Pinpoint the cell where the given text exists, returning its [X, Y] midpoint coordinate. 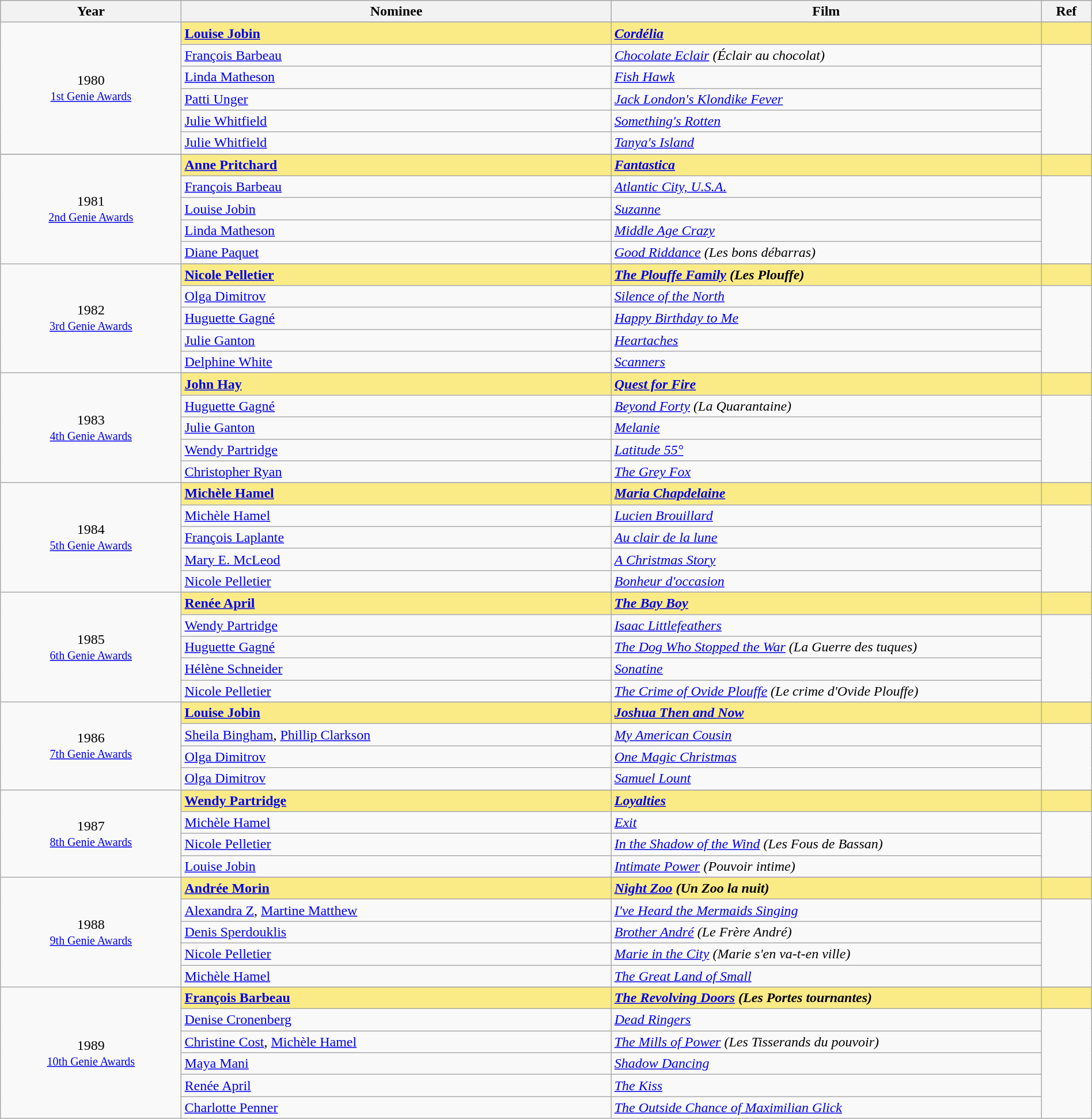
Something's Rotten [826, 121]
Loyalties [826, 801]
Andrée Morin [396, 888]
The Grey Fox [826, 472]
Film [826, 12]
The Great Land of Small [826, 976]
1982 3rd Genie Awards [91, 318]
Chocolate Eclair (Éclair au chocolat) [826, 55]
1980 1st Genie Awards [91, 88]
1987 8th Genie Awards [91, 833]
Samuel Lount [826, 779]
The Plouffe Family (Les Plouffe) [826, 275]
Denis Sperdouklis [396, 932]
Suzanne [826, 208]
Good Riddance (Les bons débarras) [826, 252]
Sheila Bingham, Phillip Clarkson [396, 735]
Cordélia [826, 33]
Quest for Fire [826, 384]
The Mills of Power (Les Tisserands du pouvoir) [826, 1042]
The Bay Boy [826, 603]
Bonheur d'occasion [826, 581]
A Christmas Story [826, 559]
Middle Age Crazy [826, 230]
The Crime of Ovide Plouffe (Le crime d'Ovide Plouffe) [826, 691]
Brother André (Le Frère André) [826, 932]
Melanie [826, 428]
The Dog Who Stopped the War (La Guerre des tuques) [826, 647]
Denise Cronenberg [396, 1020]
Silence of the North [826, 297]
Anne Pritchard [396, 165]
Joshua Then and Now [826, 713]
One Magic Christmas [826, 757]
Heartaches [826, 340]
Lucien Brouillard [826, 515]
Maya Mani [396, 1064]
Exit [826, 822]
1989 10th Genie Awards [91, 1053]
Intimate Power (Pouvoir intime) [826, 866]
Tanya's Island [826, 143]
The Revolving Doors (Les Portes tournantes) [826, 998]
The Outside Chance of Maximilian Glick [826, 1107]
Jack London's Klondike Fever [826, 99]
Diane Paquet [396, 252]
Happy Birthday to Me [826, 318]
Ref [1067, 12]
Maria Chapdelaine [826, 494]
I've Heard the Mermaids Singing [826, 910]
The Kiss [826, 1086]
Night Zoo (Un Zoo la nuit) [826, 888]
My American Cousin [826, 735]
In the Shadow of the Wind (Les Fous de Bassan) [826, 844]
Beyond Forty (La Quarantaine) [826, 406]
Latitude 55° [826, 450]
1986 7th Genie Awards [91, 746]
Charlotte Penner [396, 1107]
Fantastica [826, 165]
Mary E. McLeod [396, 559]
John Hay [396, 384]
Christine Cost, Michèle Hamel [396, 1042]
Nominee [396, 12]
Dead Ringers [826, 1020]
1988 9th Genie Awards [91, 932]
Alexandra Z, Martine Matthew [396, 910]
Marie in the City (Marie s'en va-t-en ville) [826, 954]
1983 4th Genie Awards [91, 428]
Year [91, 12]
Fish Hawk [826, 77]
1985 6th Genie Awards [91, 647]
Isaac Littlefeathers [826, 625]
François Laplante [396, 537]
Delphine White [396, 362]
1984 5th Genie Awards [91, 537]
Shadow Dancing [826, 1064]
Au clair de la lune [826, 537]
Christopher Ryan [396, 472]
Scanners [826, 362]
Hélène Schneider [396, 669]
1981 2nd Genie Awards [91, 208]
Patti Unger [396, 99]
Sonatine [826, 669]
Atlantic City, U.S.A. [826, 187]
